Detect which cell encompasses the target text, then output its (x, y) center coordinate. 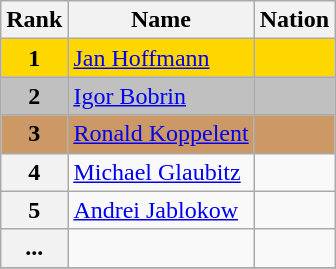
Name (161, 20)
Michael Glaubitz (161, 172)
Rank (34, 20)
Nation (294, 20)
Igor Bobrin (161, 96)
2 (34, 96)
Ronald Koppelent (161, 134)
Jan Hoffmann (161, 58)
1 (34, 58)
3 (34, 134)
... (34, 248)
4 (34, 172)
5 (34, 210)
Andrei Jablokow (161, 210)
